Detect which cell encompasses the target text, then output its [x, y] center coordinate. 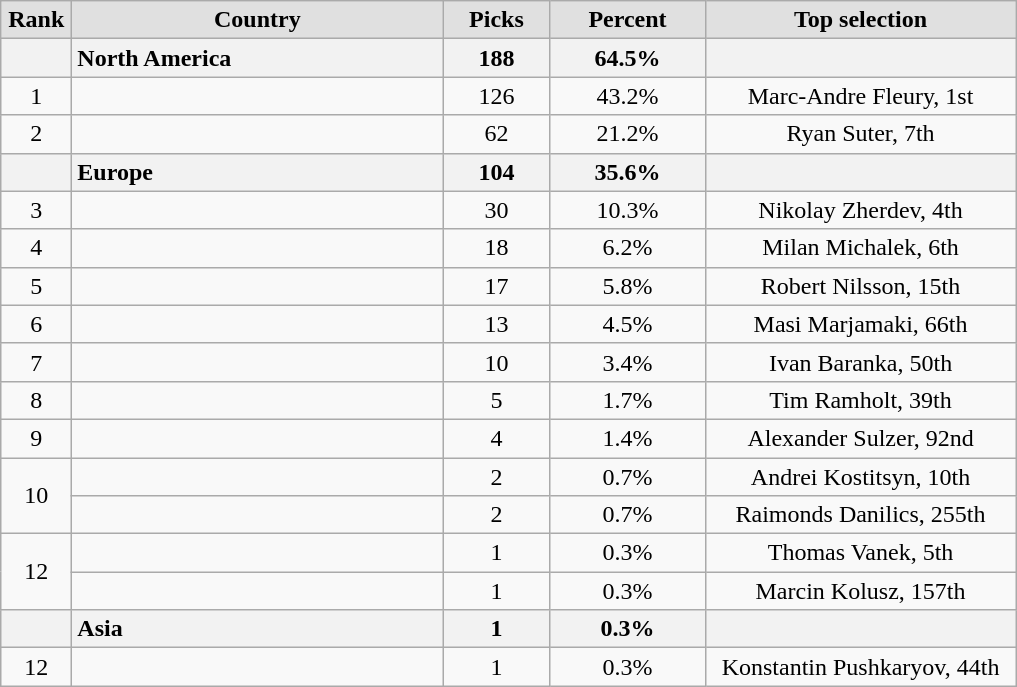
Percent [628, 20]
6.2% [628, 248]
Asia [258, 629]
Top selection [860, 20]
5.8% [628, 286]
1.7% [628, 400]
Alexander Sulzer, 92nd [860, 438]
126 [496, 96]
18 [496, 248]
Andrei Kostitsyn, 10th [860, 477]
Tim Ramholt, 39th [860, 400]
43.2% [628, 96]
Picks [496, 20]
Robert Nilsson, 15th [860, 286]
Nikolay Zherdev, 4th [860, 210]
10.3% [628, 210]
21.2% [628, 134]
Ryan Suter, 7th [860, 134]
Raimonds Danilics, 255th [860, 515]
17 [496, 286]
Marcin Kolusz, 157th [860, 591]
9 [36, 438]
Ivan Baranka, 50th [860, 362]
30 [496, 210]
Europe [258, 172]
Rank [36, 20]
Masi Marjamaki, 66th [860, 324]
4.5% [628, 324]
Marc-Andre Fleury, 1st [860, 96]
North America [258, 58]
Milan Michalek, 6th [860, 248]
Konstantin Pushkaryov, 44th [860, 667]
8 [36, 400]
13 [496, 324]
64.5% [628, 58]
Thomas Vanek, 5th [860, 553]
62 [496, 134]
Country [258, 20]
3.4% [628, 362]
7 [36, 362]
3 [36, 210]
1.4% [628, 438]
35.6% [628, 172]
104 [496, 172]
6 [36, 324]
188 [496, 58]
